Identify which cell holds the provided text, then report its [X, Y] central coordinate. 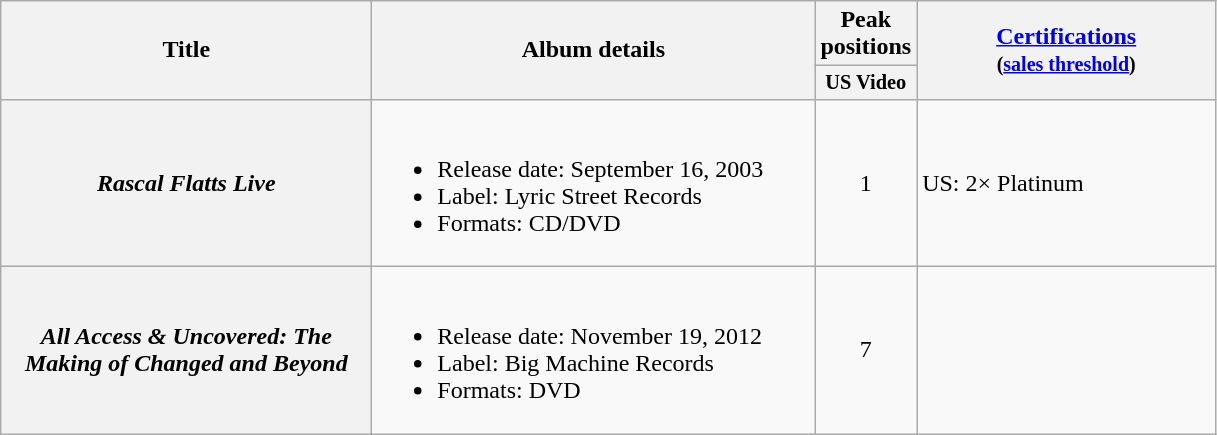
1 [866, 182]
Album details [594, 50]
US: 2× Platinum [1066, 182]
Release date: September 16, 2003Label: Lyric Street RecordsFormats: CD/DVD [594, 182]
Rascal Flatts Live [186, 182]
Certifications(sales threshold) [1066, 50]
US Video [866, 83]
Peak positions [866, 34]
7 [866, 350]
All Access & Uncovered: TheMaking of Changed and Beyond [186, 350]
Title [186, 50]
Release date: November 19, 2012Label: Big Machine RecordsFormats: DVD [594, 350]
